Capture the cell that displays the provided text and extract its [X, Y] central coordinate. 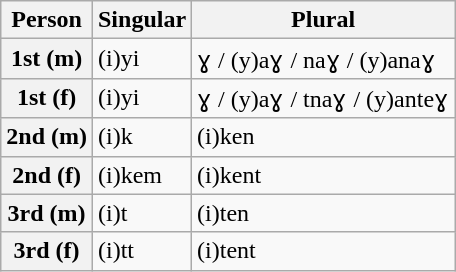
1st (m) [47, 59]
(i)ten [324, 213]
(i)kent [324, 175]
3rd (m) [47, 213]
2nd (f) [47, 175]
Person [47, 20]
ɣ / (y)aɣ / tnaɣ / (y)anteɣ [324, 98]
(i)k [142, 137]
(i)t [142, 213]
(i)tt [142, 251]
1st (f) [47, 98]
2nd (m) [47, 137]
(i)kem [142, 175]
(i)tent [324, 251]
ɣ / (y)aɣ / naɣ / (y)anaɣ [324, 59]
Singular [142, 20]
(i)ken [324, 137]
3rd (f) [47, 251]
Plural [324, 20]
